From the cell containing the given text, extract its center point as [x, y] coordinate. 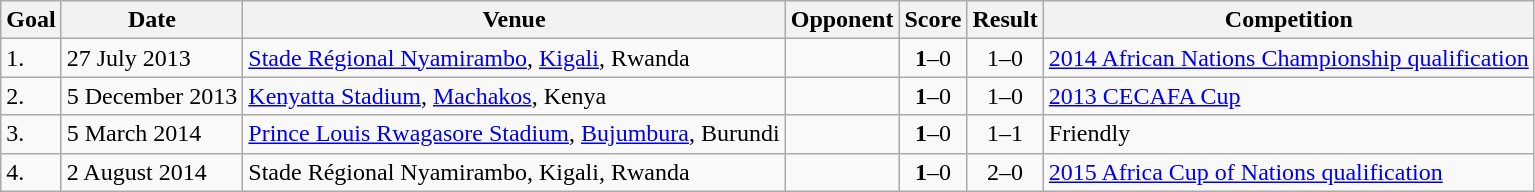
Score [933, 20]
2–0 [1005, 172]
Kenyatta Stadium, Machakos, Kenya [514, 96]
2 August 2014 [152, 172]
2013 CECAFA Cup [1288, 96]
Date [152, 20]
Goal [31, 20]
2014 African Nations Championship qualification [1288, 58]
Result [1005, 20]
Venue [514, 20]
1. [31, 58]
Prince Louis Rwagasore Stadium, Bujumbura, Burundi [514, 134]
1–1 [1005, 134]
3. [31, 134]
5 December 2013 [152, 96]
2015 Africa Cup of Nations qualification [1288, 172]
Opponent [842, 20]
4. [31, 172]
Friendly [1288, 134]
Competition [1288, 20]
2. [31, 96]
5 March 2014 [152, 134]
27 July 2013 [152, 58]
